Output the [x, y] coordinate of the center of the cell containing the given text.  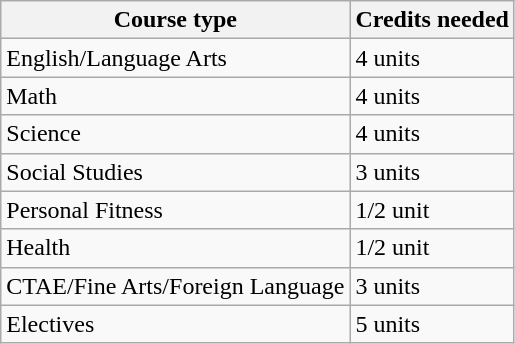
CTAE/Fine Arts/Foreign Language [176, 286]
Social Studies [176, 172]
Course type [176, 20]
Credits needed [432, 20]
Science [176, 134]
5 units [432, 324]
English/Language Arts [176, 58]
Personal Fitness [176, 210]
Health [176, 248]
Math [176, 96]
Electives [176, 324]
